From the cell containing the given text, extract its center point as (x, y) coordinate. 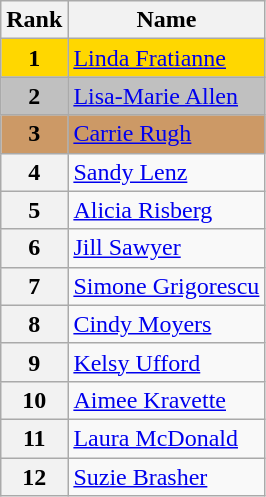
11 (34, 438)
Kelsy Ufford (166, 362)
Linda Fratianne (166, 58)
Name (166, 20)
7 (34, 286)
Suzie Brasher (166, 477)
2 (34, 96)
Laura McDonald (166, 438)
Sandy Lenz (166, 172)
Carrie Rugh (166, 134)
4 (34, 172)
Simone Grigorescu (166, 286)
Rank (34, 20)
Cindy Moyers (166, 324)
Jill Sawyer (166, 248)
12 (34, 477)
Aimee Kravette (166, 400)
5 (34, 210)
Lisa-Marie Allen (166, 96)
1 (34, 58)
8 (34, 324)
3 (34, 134)
9 (34, 362)
Alicia Risberg (166, 210)
6 (34, 248)
10 (34, 400)
